Determine the (x, y) coordinate at the center of the cell enclosing the given text.  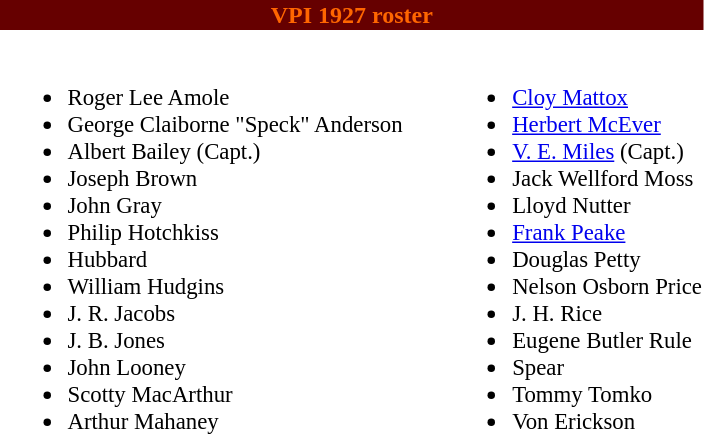
VPI 1927 roster (352, 15)
